Return [x, y] of the center of cell containing provided text 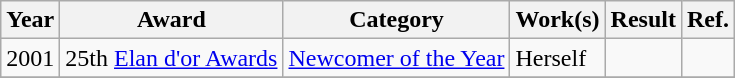
Result [643, 20]
Newcomer of the Year [396, 58]
Category [396, 20]
Ref. [708, 20]
Year [30, 20]
Work(s) [558, 20]
Herself [558, 58]
2001 [30, 58]
Award [172, 20]
25th Elan d'or Awards [172, 58]
